From the cell containing the given text, extract its center point as (x, y) coordinate. 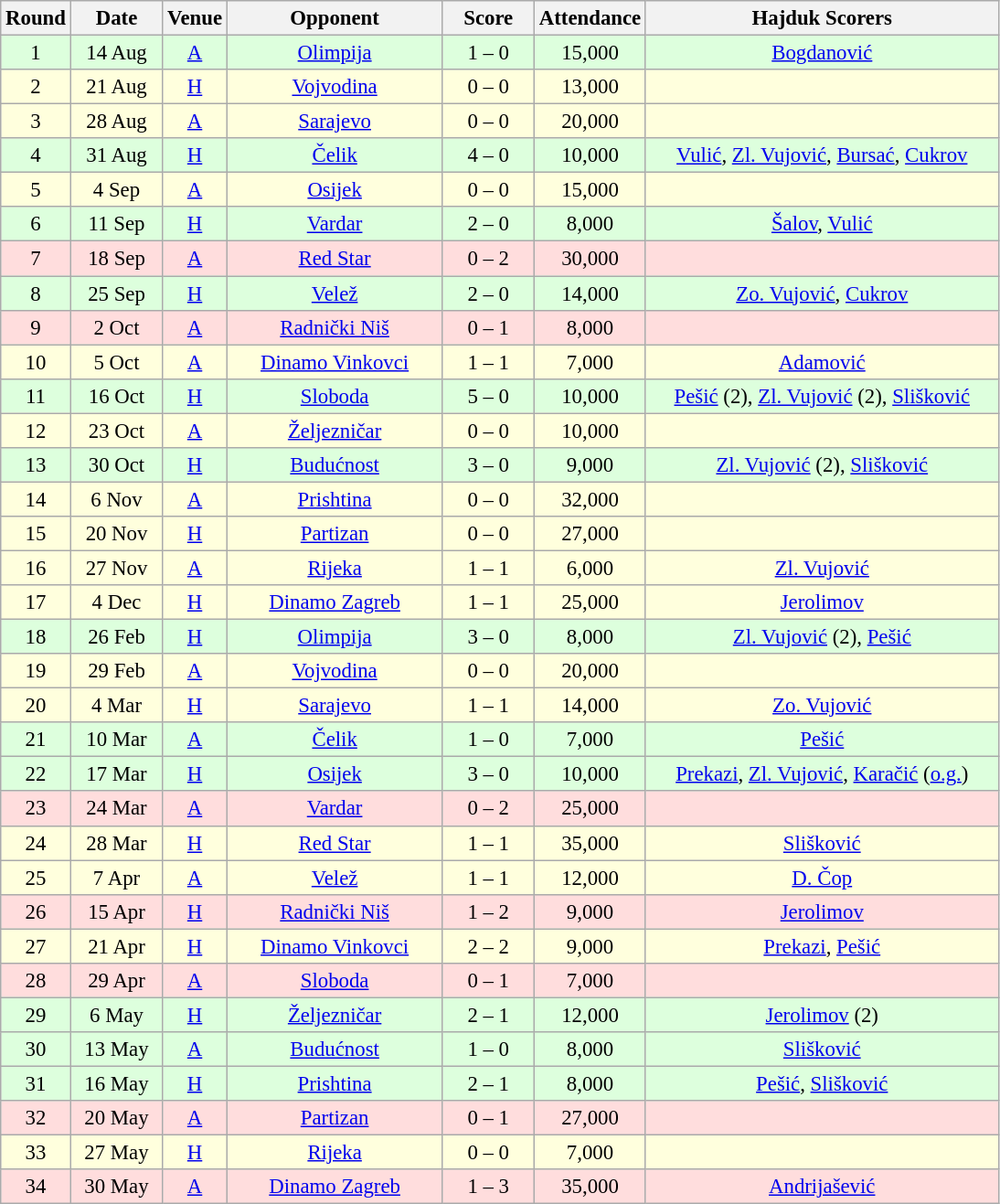
Venue (196, 18)
26 Feb (117, 637)
Prekazi, Pešić (822, 946)
17 (36, 602)
13,000 (590, 87)
Vulić, Zl. Vujović, Bursać, Cukrov (822, 155)
21 (36, 740)
6 May (117, 1015)
Prekazi, Zl. Vujović, Karačić (o.g.) (822, 774)
D. Čop (822, 878)
4 Dec (117, 602)
11 Sep (117, 224)
20 Nov (117, 534)
19 (36, 671)
21 Aug (117, 87)
3 (36, 122)
25 (36, 878)
32 (36, 1118)
15 Apr (117, 911)
7 Apr (117, 878)
Šalov, Vulić (822, 224)
18 (36, 637)
13 (36, 465)
30,000 (590, 259)
20 (36, 706)
16 (36, 568)
9 (36, 327)
4 Mar (117, 706)
30 May (117, 1187)
Opponent (335, 18)
14 Aug (117, 53)
21 Apr (117, 946)
24 Mar (117, 809)
6,000 (590, 568)
1 (36, 53)
1 – 3 (488, 1187)
Pešić (822, 740)
Attendance (590, 18)
20 May (117, 1118)
14 (36, 499)
23 Oct (117, 431)
4 Sep (117, 190)
1 – 2 (488, 911)
2 Oct (117, 327)
Zl. Vujović (822, 568)
Adamović (822, 362)
15 (36, 534)
17 Mar (117, 774)
Pešić (2), Zl. Vujović (2), Slišković (822, 396)
10 (36, 362)
Zl. Vujović (2), Slišković (822, 465)
8 (36, 293)
4 – 0 (488, 155)
18 Sep (117, 259)
6 Nov (117, 499)
2 – 2 (488, 946)
2 (36, 87)
30 (36, 1050)
6 (36, 224)
12 (36, 431)
28 Mar (117, 843)
Date (117, 18)
Zo. Vujović, Cukrov (822, 293)
29 Feb (117, 671)
31 (36, 1083)
27 May (117, 1153)
27 Nov (117, 568)
34 (36, 1187)
28 Aug (117, 122)
30 Oct (117, 465)
Zo. Vujović (822, 706)
4 (36, 155)
27 (36, 946)
24 (36, 843)
Andrijašević (822, 1187)
16 Oct (117, 396)
29 (36, 1015)
33 (36, 1153)
Jerolimov (2) (822, 1015)
Score (488, 18)
16 May (117, 1083)
11 (36, 396)
26 (36, 911)
13 May (117, 1050)
28 (36, 981)
Zl. Vujović (2), Pešić (822, 637)
29 Apr (117, 981)
25 Sep (117, 293)
Bogdanović (822, 53)
7 (36, 259)
22 (36, 774)
5 Oct (117, 362)
Pešić, Slišković (822, 1083)
5 – 0 (488, 396)
Round (36, 18)
10 Mar (117, 740)
5 (36, 190)
23 (36, 809)
32,000 (590, 499)
31 Aug (117, 155)
Hajduk Scorers (822, 18)
